Search for the cell housing the specified text and yield its [x, y] center coordinate. 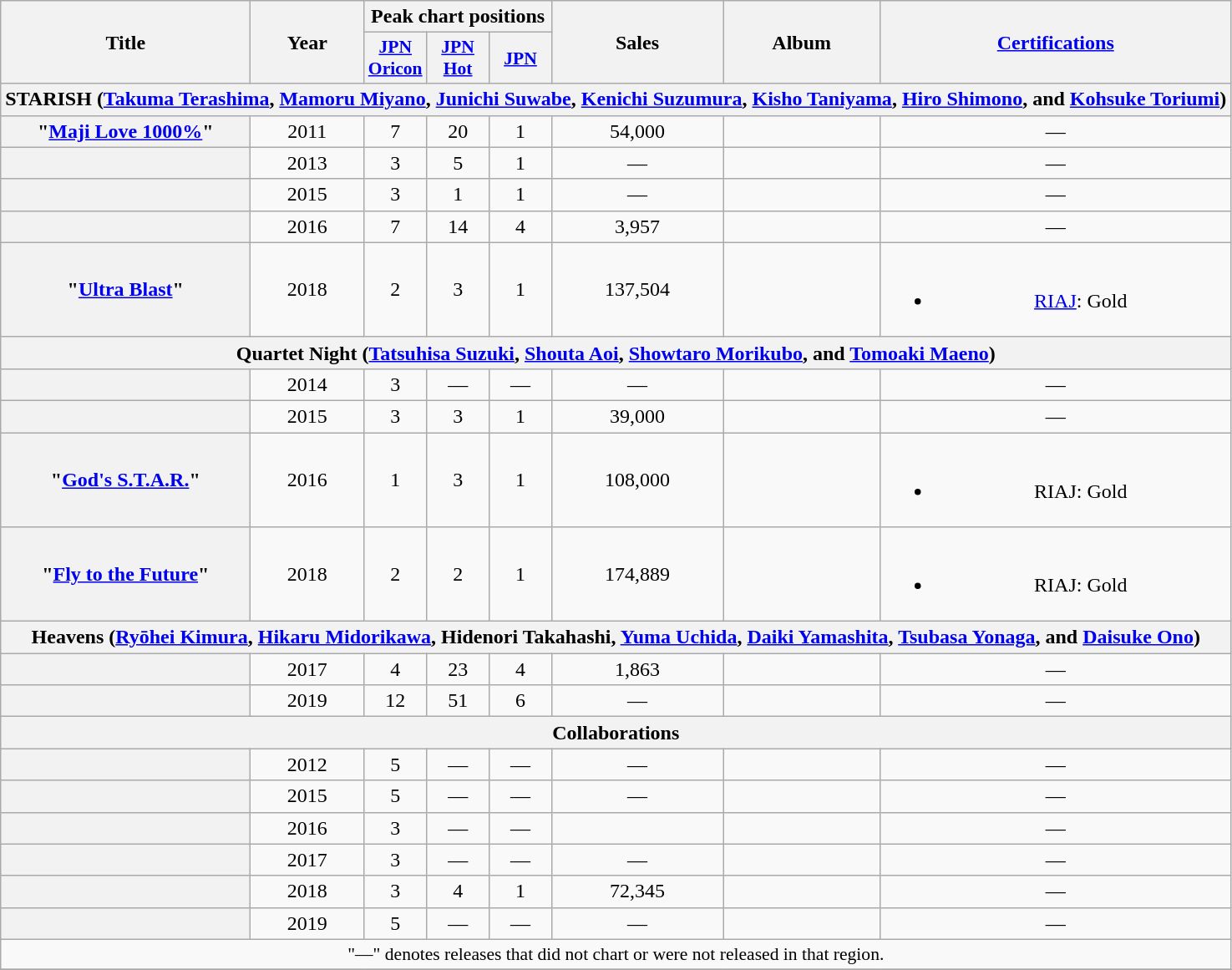
Collaborations [616, 733]
Year [307, 42]
"God's S.T.A.R." [125, 480]
Quartet Night (Tatsuhisa Suzuki, Shouta Aoi, Showtaro Morikubo, and Tomoaki Maeno) [616, 353]
72,345 [636, 891]
"Maji Love 1000%" [125, 131]
"—" denotes releases that did not chart or were not released in that region. [616, 954]
137,504 [636, 289]
Album [802, 42]
Peak chart positions [458, 17]
2011 [307, 131]
2014 [307, 384]
JPN [521, 58]
"Fly to the Future" [125, 575]
"Ultra Blast" [125, 289]
Sales [636, 42]
Heavens (Ryōhei Kimura, Hikaru Midorikawa, Hidenori Takahashi, Yuma Uchida, Daiki Yamashita, Tsubasa Yonaga, and Daisuke Ono) [616, 637]
54,000 [636, 131]
2013 [307, 163]
3,957 [636, 226]
6 [521, 701]
JPNOricon [396, 58]
Title [125, 42]
23 [458, 669]
108,000 [636, 480]
Certifications [1056, 42]
39,000 [636, 416]
14 [458, 226]
2012 [307, 764]
20 [458, 131]
12 [396, 701]
JPNHot [458, 58]
51 [458, 701]
174,889 [636, 575]
1,863 [636, 669]
STARISH (Takuma Terashima, Mamoru Miyano, Junichi Suwabe, Kenichi Suzumura, Kisho Taniyama, Hiro Shimono, and Kohsuke Toriumi) [616, 99]
